Output the (X, Y) coordinate of the center of the cell containing the given text.  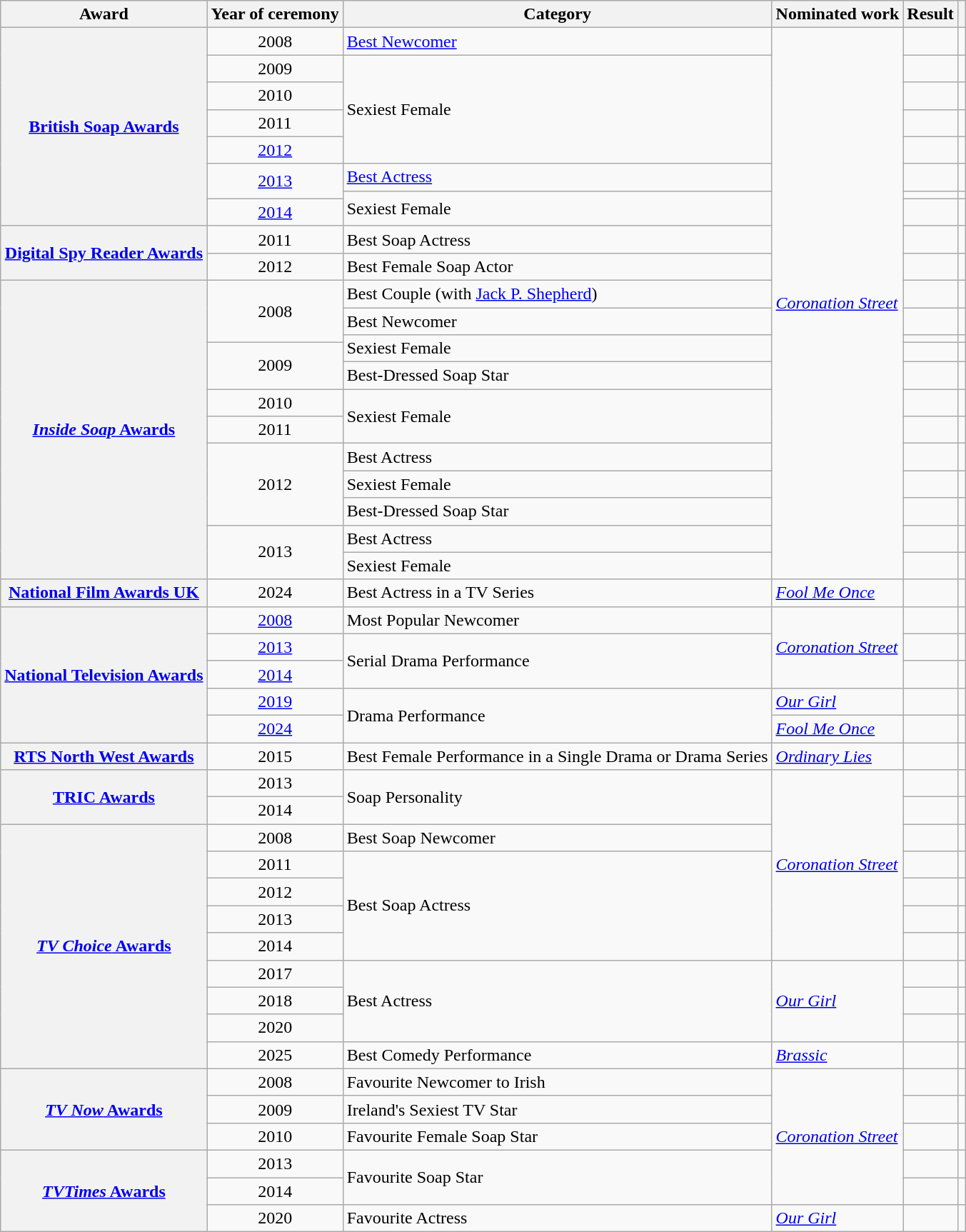
2015 (275, 756)
2018 (275, 1001)
Best Female Performance in a Single Drama or Drama Series (557, 756)
Ireland's Sexiest TV Star (557, 1109)
Digital Spy Reader Awards (104, 253)
TV Now Awards (104, 1109)
TVTimes Awards (104, 1191)
Best Comedy Performance (557, 1055)
Award (104, 14)
Drama Performance (557, 715)
Favourite Newcomer to Irish (557, 1082)
National Television Awards (104, 674)
Brassic (837, 1055)
Ordinary Lies (837, 756)
TRIC Awards (104, 797)
Best Actress in a TV Series (557, 593)
National Film Awards UK (104, 593)
RTS North West Awards (104, 756)
Inside Soap Awards (104, 430)
2017 (275, 973)
Favourite Soap Star (557, 1177)
Category (557, 14)
British Soap Awards (104, 127)
TV Choice Awards (104, 947)
Soap Personality (557, 797)
Nominated work (837, 14)
Most Popular Newcomer (557, 620)
Best Soap Newcomer (557, 838)
2019 (275, 701)
Serial Drama Performance (557, 661)
Best Female Soap Actor (557, 266)
Best Couple (with Jack P. Shepherd) (557, 294)
2025 (275, 1055)
Favourite Female Soap Star (557, 1136)
Favourite Actress (557, 1218)
Year of ceremony (275, 14)
Result (930, 14)
